Capture the cell that displays the provided text and extract its (X, Y) central coordinate. 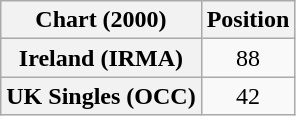
Position (248, 20)
UK Singles (OCC) (101, 96)
88 (248, 58)
Ireland (IRMA) (101, 58)
Chart (2000) (101, 20)
42 (248, 96)
